Return [X, Y] of the center of cell containing provided text 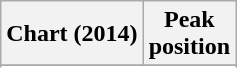
Chart (2014) [72, 34]
Peakposition [189, 34]
